For the text-containing cell, return its midpoint in (x, y) coordinate format. 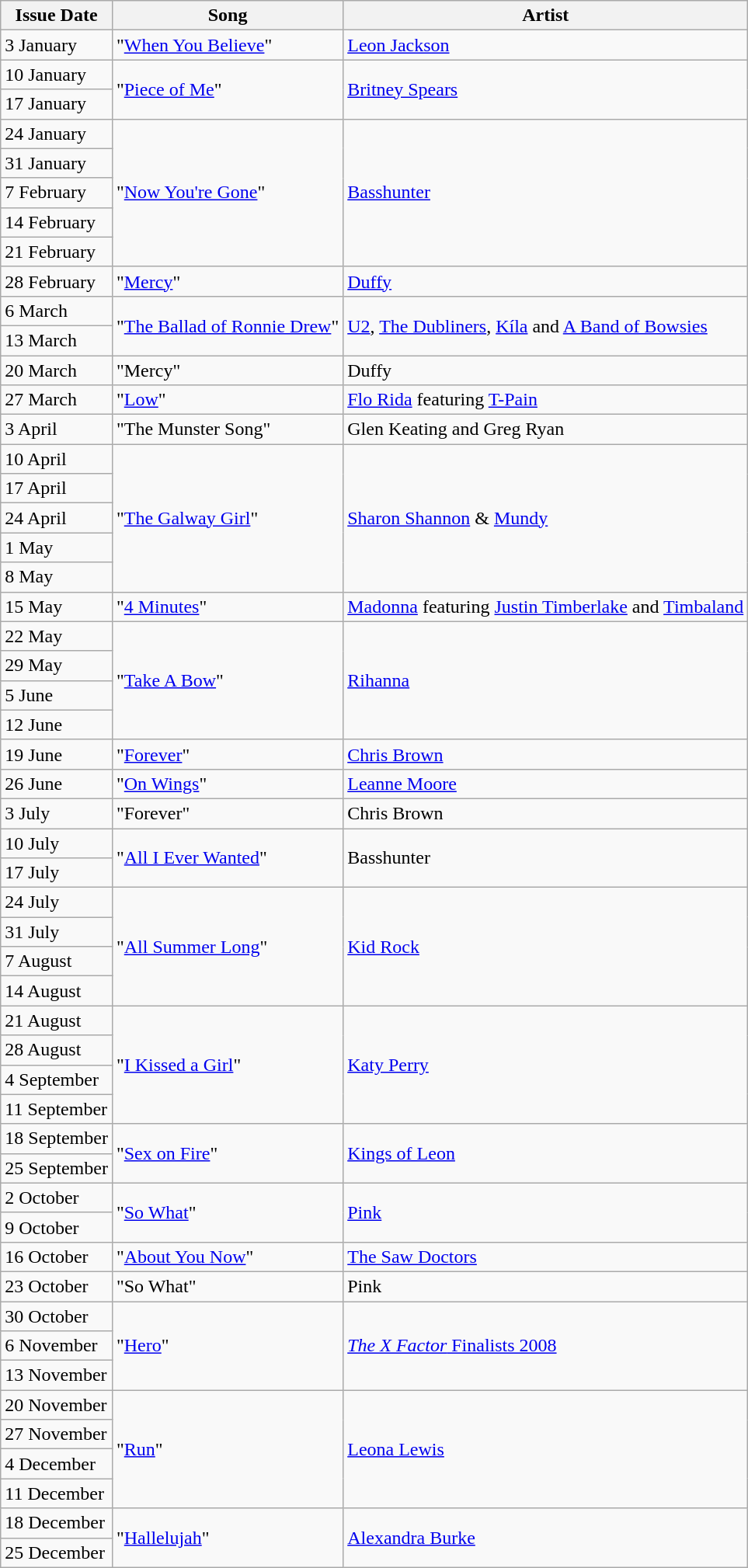
25 December (57, 1552)
18 September (57, 1139)
9 October (57, 1227)
Leon Jackson (545, 45)
"Low" (227, 400)
"The Munster Song" (227, 429)
8 May (57, 577)
11 September (57, 1109)
Kid Rock (545, 947)
24 July (57, 902)
10 January (57, 75)
Katy Perry (545, 1065)
"On Wings" (227, 784)
31 July (57, 932)
Britney Spears (545, 89)
"4 Minutes" (227, 607)
19 June (57, 754)
Rihanna (545, 680)
28 February (57, 281)
"Now You're Gone" (227, 193)
15 May (57, 607)
"Hero" (227, 1346)
10 July (57, 843)
14 February (57, 222)
Madonna featuring Justin Timberlake and Timbaland (545, 607)
Kings of Leon (545, 1153)
"Hallelujah" (227, 1538)
Alexandra Burke (545, 1538)
27 March (57, 400)
21 August (57, 1020)
30 October (57, 1316)
6 November (57, 1346)
"Run" (227, 1449)
24 April (57, 518)
Issue Date (57, 16)
23 October (57, 1286)
2 October (57, 1198)
20 November (57, 1405)
4 September (57, 1080)
24 January (57, 134)
13 November (57, 1375)
6 March (57, 311)
17 April (57, 488)
27 November (57, 1434)
4 December (57, 1464)
"I Kissed a Girl" (227, 1065)
18 December (57, 1523)
29 May (57, 666)
"Take A Bow" (227, 680)
17 July (57, 873)
"Sex on Fire" (227, 1153)
Flo Rida featuring T-Pain (545, 400)
Artist (545, 16)
Song (227, 16)
"All I Ever Wanted" (227, 857)
20 March (57, 370)
25 September (57, 1168)
"All Summer Long" (227, 947)
14 August (57, 991)
7 February (57, 193)
Leanne Moore (545, 784)
11 December (57, 1493)
22 May (57, 636)
28 August (57, 1050)
12 June (57, 725)
17 January (57, 104)
16 October (57, 1257)
5 June (57, 695)
3 January (57, 45)
"Piece of Me" (227, 89)
"When You Believe" (227, 45)
3 April (57, 429)
21 February (57, 252)
The X Factor Finalists 2008 (545, 1346)
3 July (57, 813)
"The Ballad of Ronnie Drew" (227, 325)
7 August (57, 961)
10 April (57, 459)
Leona Lewis (545, 1449)
"About You Now" (227, 1257)
"The Galway Girl" (227, 518)
31 January (57, 163)
13 March (57, 340)
U2, The Dubliners, Kíla and A Band of Bowsies (545, 325)
Sharon Shannon & Mundy (545, 518)
26 June (57, 784)
1 May (57, 548)
The Saw Doctors (545, 1257)
Glen Keating and Greg Ryan (545, 429)
